Identify which cell holds the provided text, then report its [X, Y] central coordinate. 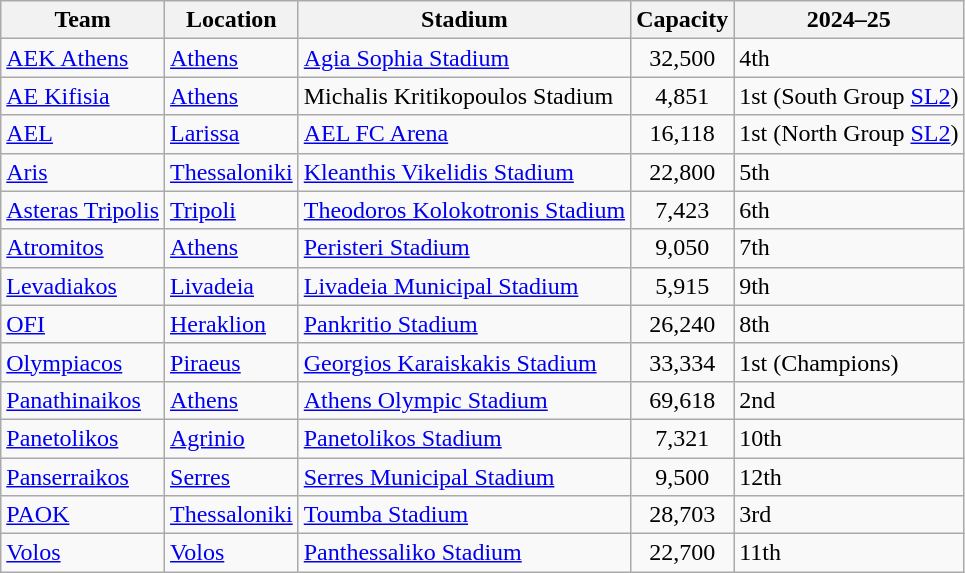
Georgios Karaiskakis Stadium [464, 362]
5,915 [682, 286]
AE Kifisia [83, 96]
Atromitos [83, 248]
Agrinio [232, 438]
4,851 [682, 96]
32,500 [682, 58]
Toumba Stadium [464, 515]
Serres [232, 477]
Olympiacos [83, 362]
Capacity [682, 20]
Team [83, 20]
2024–25 [849, 20]
1st (Champions) [849, 362]
6th [849, 210]
5th [849, 172]
Pankritio Stadium [464, 324]
Livadeia [232, 286]
8th [849, 324]
9,050 [682, 248]
Panetolikos Stadium [464, 438]
3rd [849, 515]
AEL [83, 134]
12th [849, 477]
1st (North Group SL2) [849, 134]
7,423 [682, 210]
PAOK [83, 515]
Larissa [232, 134]
Asteras Tripolis [83, 210]
Panthessaliko Stadium [464, 553]
Peristeri Stadium [464, 248]
Location [232, 20]
Agia Sophia Stadium [464, 58]
Aris [83, 172]
Piraeus [232, 362]
2nd [849, 400]
Panathinaikos [83, 400]
28,703 [682, 515]
Levadiakos [83, 286]
7th [849, 248]
Kleanthis Vikelidis Stadium [464, 172]
22,700 [682, 553]
16,118 [682, 134]
Theodoros Kolokotronis Stadium [464, 210]
Livadeia Municipal Stadium [464, 286]
22,800 [682, 172]
11th [849, 553]
Stadium [464, 20]
9,500 [682, 477]
Michalis Kritikopoulos Stadium [464, 96]
1st (South Group SL2) [849, 96]
AEK Athens [83, 58]
Tripoli [232, 210]
Heraklion [232, 324]
7,321 [682, 438]
Serres Municipal Stadium [464, 477]
OFI [83, 324]
9th [849, 286]
69,618 [682, 400]
Athens Olympic Stadium [464, 400]
AEL FC Arena [464, 134]
Panserraikos [83, 477]
33,334 [682, 362]
4th [849, 58]
Panetolikos [83, 438]
10th [849, 438]
26,240 [682, 324]
